Pinpoint the cell where the given text exists, returning its (x, y) midpoint coordinate. 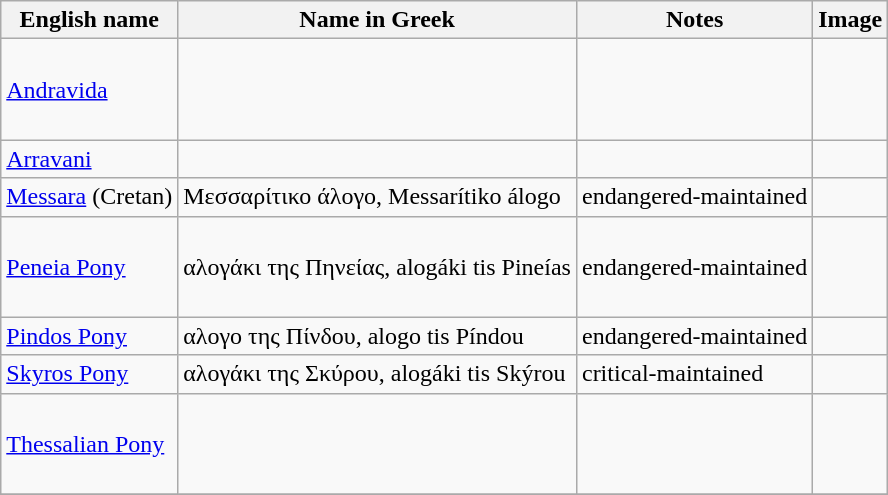
critical-maintained (694, 374)
Notes (694, 20)
Name in Greek (378, 20)
Thessalian Pony (90, 444)
αλογάκι της Σκύρου, alogáki tis Skýrou (378, 374)
English name (90, 20)
Andravida (90, 90)
Pindos Pony (90, 336)
Skyros Pony (90, 374)
αλογο της Πίνδου, alogo tis Píndou (378, 336)
Messara (Cretan) (90, 197)
Μεσσαρίτικο άλογο, Messarítiko álogo (378, 197)
Image (850, 20)
Arravani (90, 159)
αλογάκι της Πηνείας, alogáki tis Pineías (378, 266)
Peneia Pony (90, 266)
